Detect which cell encompasses the target text, then output its [X, Y] center coordinate. 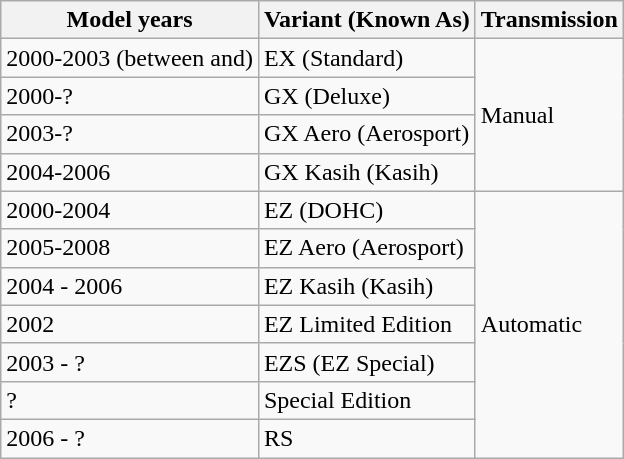
GX Kasih (Kasih) [366, 172]
2000-2004 [130, 210]
2000-? [130, 96]
2002 [130, 324]
Automatic [549, 324]
EZS (EZ Special) [366, 362]
GX Aero (Aerosport) [366, 134]
Manual [549, 115]
2003-? [130, 134]
Transmission [549, 20]
2004 - 2006 [130, 286]
EX (Standard) [366, 58]
Special Edition [366, 400]
Model years [130, 20]
GX (Deluxe) [366, 96]
EZ Limited Edition [366, 324]
2000-2003 (between and) [130, 58]
EZ Kasih (Kasih) [366, 286]
EZ (DOHC) [366, 210]
2005-2008 [130, 248]
EZ Aero (Aerosport) [366, 248]
2004-2006 [130, 172]
RS [366, 438]
2003 - ? [130, 362]
Variant (Known As) [366, 20]
2006 - ? [130, 438]
? [130, 400]
